Provide the (x, y) coordinate of the cell's center where the given text is located.  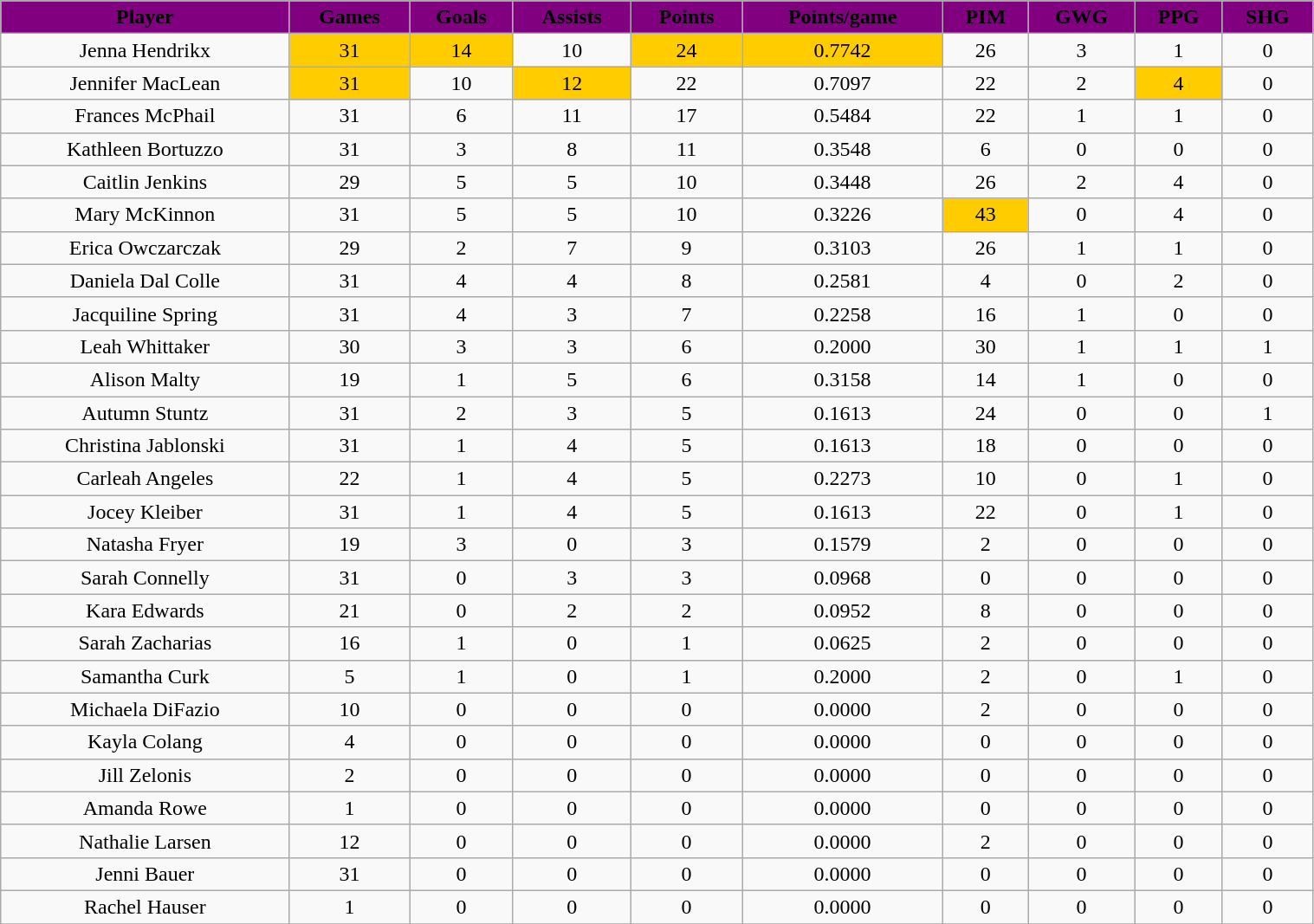
0.3448 (843, 182)
43 (986, 215)
Jenna Hendrikx (146, 50)
Kara Edwards (146, 611)
0.2258 (843, 313)
Amanda Rowe (146, 808)
Nathalie Larsen (146, 841)
Michaela DiFazio (146, 709)
0.3103 (843, 248)
Points (687, 17)
0.7097 (843, 83)
Goals (461, 17)
GWG (1081, 17)
0.2581 (843, 281)
SHG (1268, 17)
Carleah Angeles (146, 479)
Kathleen Bortuzzo (146, 149)
Caitlin Jenkins (146, 182)
Frances McPhail (146, 116)
Jenni Bauer (146, 874)
Christina Jablonski (146, 446)
Kayla Colang (146, 742)
0.1579 (843, 545)
PPG (1178, 17)
0.5484 (843, 116)
17 (687, 116)
Points/game (843, 17)
Natasha Fryer (146, 545)
0.0968 (843, 578)
Jacquiline Spring (146, 313)
9 (687, 248)
Sarah Connelly (146, 578)
Alison Malty (146, 379)
Daniela Dal Colle (146, 281)
0.0625 (843, 643)
Mary McKinnon (146, 215)
0.3548 (843, 149)
PIM (986, 17)
Jennifer MacLean (146, 83)
0.2273 (843, 479)
18 (986, 446)
Erica Owczarczak (146, 248)
Rachel Hauser (146, 907)
Games (350, 17)
0.0952 (843, 611)
0.3226 (843, 215)
Jocey Kleiber (146, 512)
21 (350, 611)
Assists (572, 17)
Player (146, 17)
0.3158 (843, 379)
0.7742 (843, 50)
Samantha Curk (146, 676)
Autumn Stuntz (146, 413)
Sarah Zacharias (146, 643)
Jill Zelonis (146, 775)
Leah Whittaker (146, 346)
